Return [X, Y] of the center of cell containing provided text 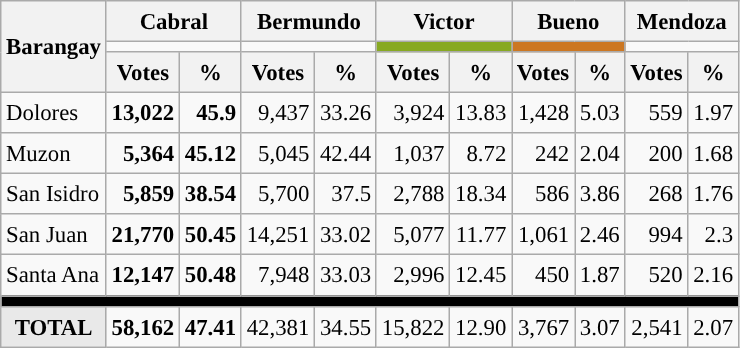
1,037 [412, 154]
12.90 [481, 326]
San Juan [54, 234]
15,822 [412, 326]
520 [656, 276]
1.76 [713, 194]
9,437 [278, 114]
12,147 [142, 276]
5,364 [142, 154]
45.12 [211, 154]
13,022 [142, 114]
14,251 [278, 234]
586 [544, 194]
1.87 [599, 276]
5,045 [278, 154]
2.16 [713, 276]
37.5 [346, 194]
994 [656, 234]
5.03 [599, 114]
2,541 [656, 326]
450 [544, 276]
3,924 [412, 114]
2.3 [713, 234]
13.83 [481, 114]
5,859 [142, 194]
Muzon [54, 154]
47.41 [211, 326]
2.07 [713, 326]
42,381 [278, 326]
San Isidro [54, 194]
12.45 [481, 276]
21,770 [142, 234]
Bueno [568, 22]
11.77 [481, 234]
2,788 [412, 194]
33.03 [346, 276]
Bermundo [308, 22]
3.07 [599, 326]
2.04 [599, 154]
3,767 [544, 326]
559 [656, 114]
1,061 [544, 234]
18.34 [481, 194]
33.02 [346, 234]
268 [656, 194]
1.97 [713, 114]
50.45 [211, 234]
Dolores [54, 114]
34.55 [346, 326]
Victor [444, 22]
1.68 [713, 154]
7,948 [278, 276]
8.72 [481, 154]
42.44 [346, 154]
5,077 [412, 234]
45.9 [211, 114]
Mendoza [682, 22]
1,428 [544, 114]
Santa Ana [54, 276]
50.48 [211, 276]
2,996 [412, 276]
242 [544, 154]
Cabral [174, 22]
38.54 [211, 194]
5,700 [278, 194]
200 [656, 154]
Barangay [54, 47]
TOTAL [54, 326]
33.26 [346, 114]
3.86 [599, 194]
2.46 [599, 234]
58,162 [142, 326]
